Output the (X, Y) coordinate of the center of the cell containing the given text.  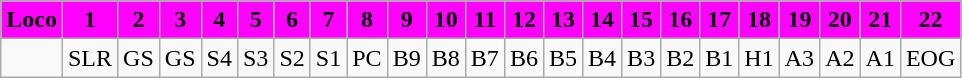
S3 (255, 58)
Loco (32, 20)
SLR (90, 58)
9 (406, 20)
B6 (524, 58)
5 (255, 20)
B7 (484, 58)
14 (602, 20)
11 (484, 20)
H1 (759, 58)
3 (180, 20)
6 (292, 20)
17 (720, 20)
EOG (930, 58)
13 (562, 20)
15 (642, 20)
S4 (219, 58)
21 (880, 20)
S2 (292, 58)
B4 (602, 58)
2 (139, 20)
A3 (799, 58)
1 (90, 20)
18 (759, 20)
12 (524, 20)
B8 (446, 58)
20 (840, 20)
A2 (840, 58)
A1 (880, 58)
B1 (720, 58)
S1 (328, 58)
10 (446, 20)
B5 (562, 58)
B2 (680, 58)
8 (367, 20)
22 (930, 20)
PC (367, 58)
19 (799, 20)
B9 (406, 58)
7 (328, 20)
4 (219, 20)
B3 (642, 58)
16 (680, 20)
